Extract the (X, Y) coordinate from the center of the cell holding the provided text.  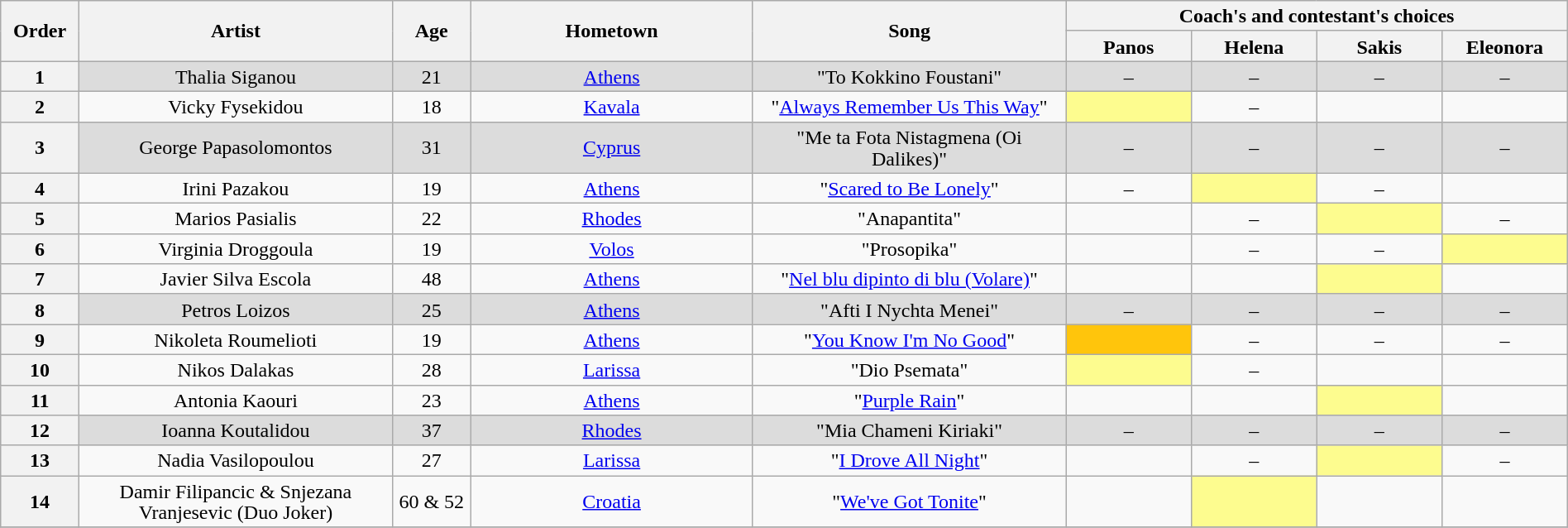
"Always Remember Us This Way" (910, 106)
60 & 52 (432, 502)
31 (432, 147)
Volos (612, 248)
"Me ta Fota Nistagmena (Oi Dalikes)" (910, 147)
Hometown (612, 31)
Cyprus (612, 147)
"Purple Rain" (910, 401)
Panos (1129, 46)
4 (40, 189)
2 (40, 106)
37 (432, 430)
14 (40, 502)
6 (40, 248)
21 (432, 76)
23 (432, 401)
Antonia Kaouri (235, 401)
"Mia Chameni Kiriaki" (910, 430)
George Papasolomontos (235, 147)
Song (910, 31)
22 (432, 218)
9 (40, 339)
Virginia Droggoula (235, 248)
"Nel blu dipinto di blu (Volare)" (910, 280)
3 (40, 147)
Nadia Vasilopoulou (235, 460)
Helena (1255, 46)
18 (432, 106)
Coach's and contestant's choices (1317, 17)
Ioanna Koutalidou (235, 430)
Marios Pasialis (235, 218)
"I Drove All Night" (910, 460)
7 (40, 280)
Sakis (1379, 46)
Artist (235, 31)
Vicky Fysekidou (235, 106)
Croatia (612, 502)
8 (40, 310)
Javier Silva Escola (235, 280)
5 (40, 218)
"Scared to Be Lonely" (910, 189)
Damir Filipancic & Snjezana Vranjesevic (Duo Joker) (235, 502)
Age (432, 31)
12 (40, 430)
"Afti I Nychta Menei" (910, 310)
"We've Got Tonite" (910, 502)
1 (40, 76)
13 (40, 460)
"Anapantita" (910, 218)
"Prosopika" (910, 248)
"Dio Psemata" (910, 369)
48 (432, 280)
27 (432, 460)
Order (40, 31)
Petros Loizos (235, 310)
Irini Pazakou (235, 189)
"You Know I'm No Good" (910, 339)
28 (432, 369)
"To Kokkino Foustani" (910, 76)
Nikos Dalakas (235, 369)
Thalia Siganou (235, 76)
11 (40, 401)
10 (40, 369)
Eleonora (1505, 46)
25 (432, 310)
Nikoleta Roumelioti (235, 339)
Kavala (612, 106)
